For the text-containing cell, return its midpoint in (x, y) coordinate format. 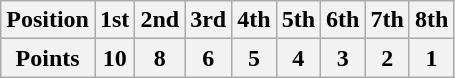
4 (298, 58)
1 (431, 58)
6th (343, 20)
3rd (208, 20)
5th (298, 20)
10 (114, 58)
4th (254, 20)
Points (48, 58)
5 (254, 58)
3 (343, 58)
8th (431, 20)
1st (114, 20)
2 (387, 58)
Position (48, 20)
8 (160, 58)
2nd (160, 20)
6 (208, 58)
7th (387, 20)
